Find where the given text appears and provide that cell's center as [X, Y] coordinate. 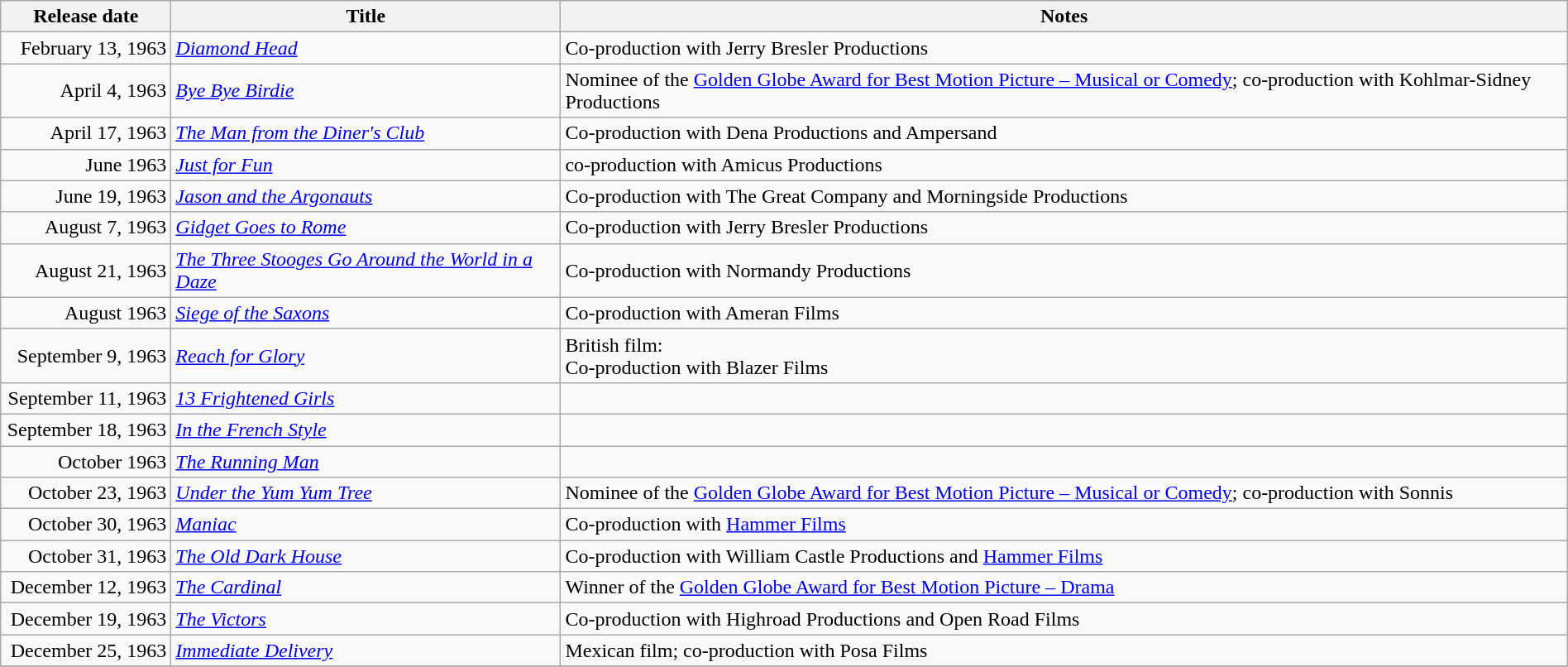
September 18, 1963 [86, 429]
The Cardinal [366, 588]
Co-production with Ameran Films [1064, 313]
The Running Man [366, 461]
13 Frightened Girls [366, 398]
The Old Dark House [366, 556]
Title [366, 17]
Co-production with Normandy Productions [1064, 270]
June 1963 [86, 165]
British film:Co-production with Blazer Films [1064, 356]
August 1963 [86, 313]
Immediate Delivery [366, 650]
August 21, 1963 [86, 270]
Jason and the Argonauts [366, 196]
Just for Fun [366, 165]
October 31, 1963 [86, 556]
Co-production with William Castle Productions and Hammer Films [1064, 556]
October 23, 1963 [86, 493]
Co-production with The Great Company and Morningside Productions [1064, 196]
Maniac [366, 525]
Mexican film; co-production with Posa Films [1064, 650]
The Victors [366, 619]
December 12, 1963 [86, 588]
The Man from the Diner's Club [366, 133]
April 17, 1963 [86, 133]
Co-production with Highroad Productions and Open Road Films [1064, 619]
Nominee of the Golden Globe Award for Best Motion Picture – Musical or Comedy; co-production with Kohlmar-Sidney Productions [1064, 91]
Co-production with Dena Productions and Ampersand [1064, 133]
September 11, 1963 [86, 398]
Bye Bye Birdie [366, 91]
Release date [86, 17]
co-production with Amicus Productions [1064, 165]
Winner of the Golden Globe Award for Best Motion Picture – Drama [1064, 588]
April 4, 1963 [86, 91]
Notes [1064, 17]
In the French Style [366, 429]
Diamond Head [366, 48]
The Three Stooges Go Around the World in a Daze [366, 270]
August 7, 1963 [86, 228]
Gidget Goes to Rome [366, 228]
June 19, 1963 [86, 196]
December 25, 1963 [86, 650]
Co-production with Hammer Films [1064, 525]
December 19, 1963 [86, 619]
October 30, 1963 [86, 525]
October 1963 [86, 461]
September 9, 1963 [86, 356]
Under the Yum Yum Tree [366, 493]
February 13, 1963 [86, 48]
Reach for Glory [366, 356]
Nominee of the Golden Globe Award for Best Motion Picture – Musical or Comedy; co-production with Sonnis [1064, 493]
Siege of the Saxons [366, 313]
